Return (X, Y) of the center of cell containing provided text 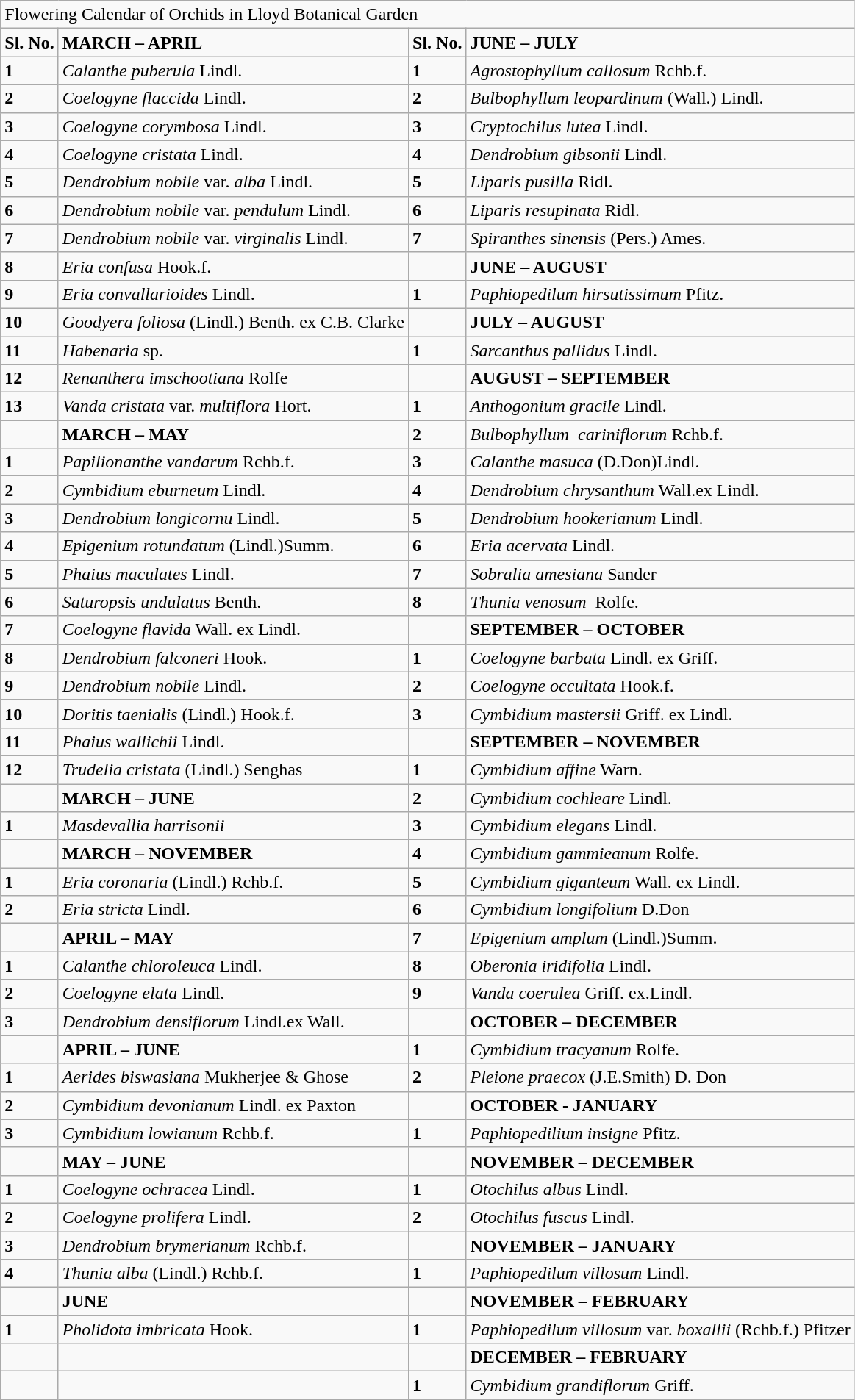
Doritis taenialis (Lindl.) Hook.f. (233, 714)
Dendrobium nobile var. virginalis Lindl. (233, 238)
Cymbidium elegans Lindl. (660, 826)
AUGUST – SEPTEMBER (660, 378)
13 (29, 406)
Liparis resupinata Ridl. (660, 210)
Pholidota imbricata Hook. (233, 1329)
Cymbidium giganteum Wall. ex Lindl. (660, 882)
JUNE – AUGUST (660, 266)
Goodyera foliosa (Lindl.) Benth. ex C.B. Clarke (233, 322)
Agrostophyllum callosum Rchb.f. (660, 71)
Otochilus albus Lindl. (660, 1189)
Paphiopedilium insigne Pfitz. (660, 1133)
Dendrobium longicornu Lindl. (233, 518)
MARCH – JUNE (233, 797)
MARCH – NOVEMBER (233, 854)
Coelogyne prolifera Lindl. (233, 1217)
DECEMBER – FEBRUARY (660, 1357)
SEPTEMBER – NOVEMBER (660, 742)
MARCH – APRIL (233, 43)
Papilionanthe vandarum Rchb.f. (233, 462)
Liparis pusilla Ridl. (660, 182)
Habenaria sp. (233, 351)
Coelogyne ochracea Lindl. (233, 1189)
Dendrobium densiflorum Lindl.ex Wall. (233, 1022)
MAY – JUNE (233, 1161)
Eria stricta Lindl. (233, 910)
Calanthe masuca (D.Don)Lindl. (660, 462)
Thunia alba (Lindl.) Rchb.f. (233, 1274)
Sobralia amesiana Sander (660, 574)
Aerides biswasiana Mukherjee & Ghose (233, 1077)
Eria coronaria (Lindl.) Rchb.f. (233, 882)
Coelogyne barbata Lindl. ex Griff. (660, 658)
Bulbophyllum cariniflorum Rchb.f. (660, 434)
SEPTEMBER – OCTOBER (660, 630)
Paphiopedilum villosum Lindl. (660, 1274)
Oberonia iridifolia Lindl. (660, 966)
Sarcanthus pallidus Lindl. (660, 351)
Otochilus fuscus Lindl. (660, 1217)
Cymbidium longifolium D.Don (660, 910)
Trudelia cristata (Lindl.) Senghas (233, 769)
Thunia venosum Rolfe. (660, 602)
Dendrobium falconeri Hook. (233, 658)
NOVEMBER – DECEMBER (660, 1161)
Eria convallarioides Lindl. (233, 294)
Paphiopedilum hirsutissimum Pfitz. (660, 294)
Masdevallia harrisonii (233, 826)
Coelogyne elata Lindl. (233, 994)
Saturopsis undulatus Benth. (233, 602)
Epigenium rotundatum (Lindl.)Summ. (233, 546)
APRIL – MAY (233, 938)
Dendrobium nobile var. pendulum Lindl. (233, 210)
Renanthera imschootiana Rolfe (233, 378)
Epigenium amplum (Lindl.)Summ. (660, 938)
Pleione praecox (J.E.Smith) D. Don (660, 1077)
Cymbidium gammieanum Rolfe. (660, 854)
Phaius wallichii Lindl. (233, 742)
Coelogyne flaccida Lindl. (233, 98)
Calanthe chloroleuca Lindl. (233, 966)
Cymbidium cochleare Lindl. (660, 797)
Dendrobium nobile var. alba Lindl. (233, 182)
JULY – AUGUST (660, 322)
Cymbidium tracyanum Rolfe. (660, 1049)
Flowering Calendar of Orchids in Lloyd Botanical Garden (428, 15)
Cymbidium grandiflorum Griff. (660, 1385)
MARCH – MAY (233, 434)
NOVEMBER – JANUARY (660, 1246)
Paphiopedilum villosum var. boxallii (Rchb.f.) Pfitzer (660, 1329)
Anthogonium gracile Lindl. (660, 406)
Spiranthes sinensis (Pers.) Ames. (660, 238)
Dendrobium hookerianum Lindl. (660, 518)
Coelogyne cristata Lindl. (233, 154)
Coelogyne occultata Hook.f. (660, 686)
Calanthe puberula Lindl. (233, 71)
JUNE – JULY (660, 43)
Cymbidium affine Warn. (660, 769)
Bulbophyllum leopardinum (Wall.) Lindl. (660, 98)
Coelogyne flavida Wall. ex Lindl. (233, 630)
Vanda cristata var. multiflora Hort. (233, 406)
Dendrobium chrysanthum Wall.ex Lindl. (660, 490)
Dendrobium nobile Lindl. (233, 686)
Coelogyne corymbosa Lindl. (233, 126)
NOVEMBER – FEBRUARY (660, 1302)
Eria acervata Lindl. (660, 546)
Dendrobium brymerianum Rchb.f. (233, 1246)
OCTOBER - JANUARY (660, 1105)
Cymbidium mastersii Griff. ex Lindl. (660, 714)
OCTOBER – DECEMBER (660, 1022)
JUNE (233, 1302)
Cymbidium eburneum Lindl. (233, 490)
Vanda coerulea Griff. ex.Lindl. (660, 994)
Cryptochilus lutea Lindl. (660, 126)
Cymbidium devonianum Lindl. ex Paxton (233, 1105)
Cymbidium lowianum Rchb.f. (233, 1133)
Dendrobium gibsonii Lindl. (660, 154)
APRIL – JUNE (233, 1049)
Eria confusa Hook.f. (233, 266)
Phaius maculates Lindl. (233, 574)
